Return the (x, y) coordinate for the center point of the cell that contains the specified text.  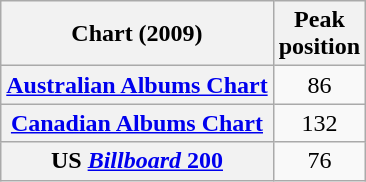
76 (319, 161)
86 (319, 85)
Australian Albums Chart (137, 85)
Chart (2009) (137, 34)
Peakposition (319, 34)
132 (319, 123)
US Billboard 200 (137, 161)
Canadian Albums Chart (137, 123)
